Determine the (X, Y) coordinate at the center of the cell enclosing the given text.  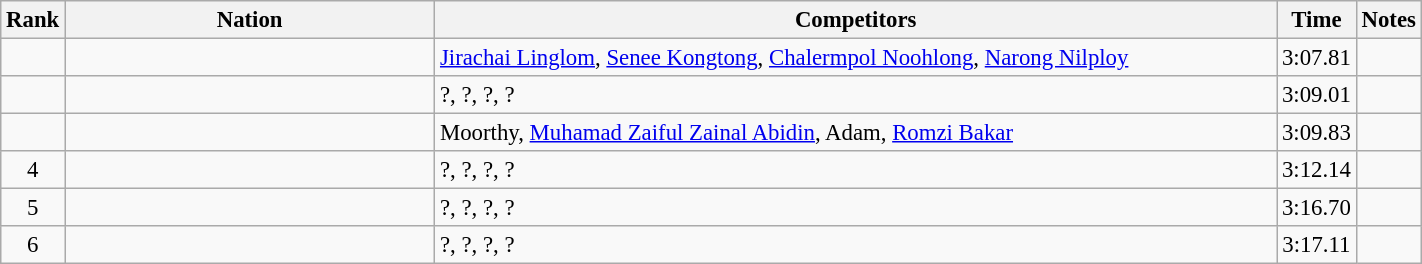
4 (33, 170)
3:09.83 (1317, 133)
3:07.81 (1317, 58)
Jirachai Linglom, Senee Kongtong, Chalermpol Noohlong, Narong Nilploy (856, 58)
Nation (250, 20)
Rank (33, 20)
3:17.11 (1317, 245)
Competitors (856, 20)
3:12.14 (1317, 170)
Notes (1388, 20)
Time (1317, 20)
6 (33, 245)
5 (33, 208)
3:16.70 (1317, 208)
3:09.01 (1317, 95)
Moorthy, Muhamad Zaiful Zainal Abidin, Adam, Romzi Bakar (856, 133)
